Scan for the cell matching the given text and deliver its (x, y) coordinate at center. 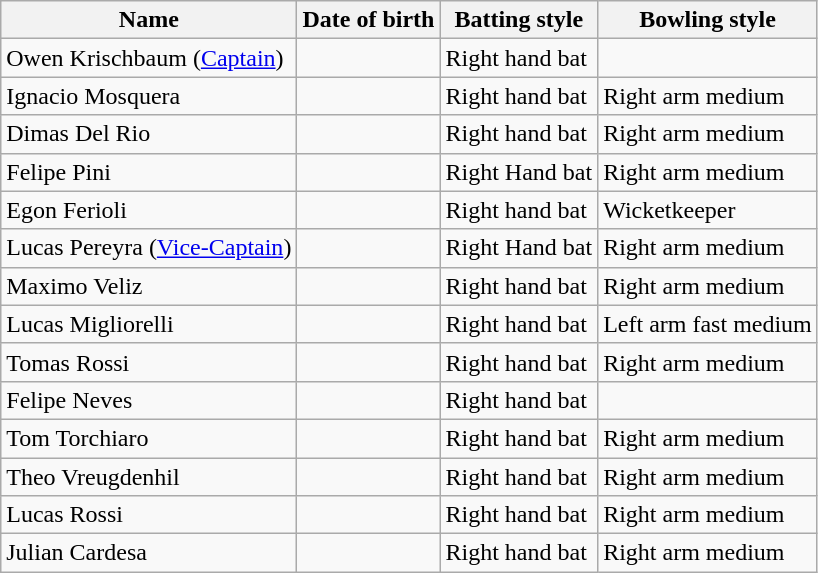
Batting style (519, 20)
Felipe Neves (149, 400)
Left arm fast medium (708, 324)
Dimas Del Rio (149, 134)
Tomas Rossi (149, 362)
Ignacio Mosquera (149, 96)
Felipe Pini (149, 172)
Lucas Migliorelli (149, 324)
Wicketkeeper (708, 210)
Date of birth (368, 20)
Egon Ferioli (149, 210)
Maximo Veliz (149, 286)
Theo Vreugdenhil (149, 477)
Name (149, 20)
Owen Krischbaum (Captain) (149, 58)
Julian Cardesa (149, 553)
Lucas Rossi (149, 515)
Tom Torchiaro (149, 438)
Bowling style (708, 20)
Lucas Pereyra (Vice-Captain) (149, 248)
